Return (X, Y) of the center of cell containing provided text 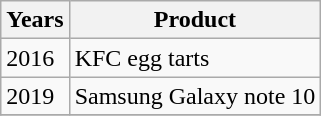
2019 (35, 96)
2016 (35, 58)
Years (35, 20)
Samsung Galaxy note 10 (195, 96)
KFC egg tarts (195, 58)
Product (195, 20)
